Extract the [x, y] coordinate from the center of the cell holding the provided text.  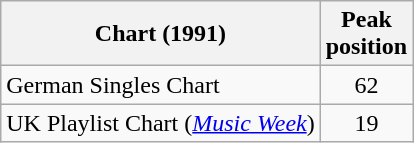
19 [366, 123]
Chart (1991) [160, 34]
German Singles Chart [160, 85]
UK Playlist Chart (Music Week) [160, 123]
Peakposition [366, 34]
62 [366, 85]
